Extract the (x, y) coordinate from the center of the cell holding the provided text.  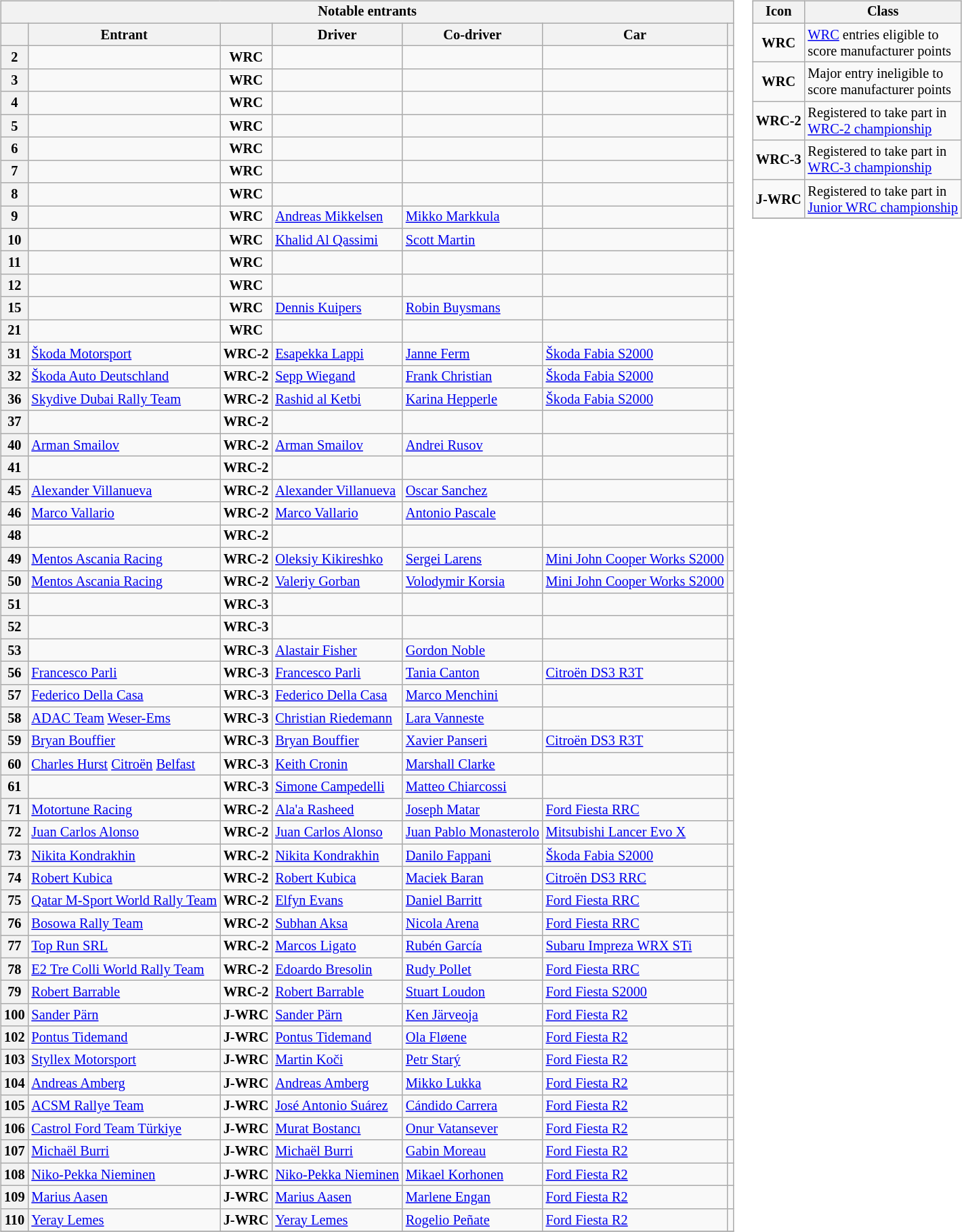
Icon (778, 12)
Frank Christian (473, 377)
Oscar Sanchez (473, 490)
105 (14, 1106)
Andrei Rusov (473, 445)
Gordon Noble (473, 650)
José Antonio Suárez (337, 1106)
31 (14, 354)
Rashid al Ketbi (337, 400)
109 (14, 1197)
15 (14, 308)
Rogelio Peñate (473, 1220)
Major entry ineligible toscore manufacturer points (882, 82)
Skydive Dubai Rally Team (123, 400)
ADAC Team Weser-Ems (123, 719)
Oleksiy Kikireshko (337, 559)
Ola Fløene (473, 1038)
Subhan Aksa (337, 924)
Valeriy Gorban (337, 582)
Top Run SRL (123, 947)
Škoda Motorsport (123, 354)
Class (882, 12)
108 (14, 1174)
Christian Riedemann (337, 719)
Sergei Larens (473, 559)
60 (14, 764)
45 (14, 490)
51 (14, 605)
10 (14, 240)
Styllex Motorsport (123, 1061)
Mikael Korhonen (473, 1174)
49 (14, 559)
Marco Menchini (473, 696)
Andreas Mikkelsen (337, 217)
58 (14, 719)
Edoardo Bresolin (337, 969)
Scott Martin (473, 240)
Petr Starý (473, 1061)
Mitsubishi Lancer Evo X (635, 832)
9 (14, 217)
Joseph Matar (473, 810)
56 (14, 673)
Stuart Loudon (473, 992)
78 (14, 969)
46 (14, 513)
Entrant (123, 35)
Murat Bostancı (337, 1129)
Rubén García (473, 947)
104 (14, 1083)
5 (14, 126)
Mikko Lukka (473, 1083)
Ala'a Rasheed (337, 810)
36 (14, 400)
Citroën DS3 RRC (635, 878)
E2 Tre Colli World Rally Team (123, 969)
Khalid Al Qassimi (337, 240)
103 (14, 1061)
Karina Hepperle (473, 400)
Co-driver (473, 35)
Simone Campedelli (337, 787)
Marcos Ligato (337, 947)
Elfyn Evans (337, 901)
Ken Järveoja (473, 1015)
75 (14, 901)
74 (14, 878)
Esapekka Lappi (337, 354)
Tania Canton (473, 673)
37 (14, 422)
48 (14, 536)
Charles Hurst Citroën Belfast (123, 764)
Notable entrants (367, 12)
102 (14, 1038)
Antonio Pascale (473, 513)
107 (14, 1151)
Volodymir Korsia (473, 582)
Dennis Kuipers (337, 308)
Onur Vatansever (473, 1129)
WRC entries eligible toscore manufacturer points (882, 43)
21 (14, 331)
Registered to take part inWRC-2 championship (882, 121)
Bosowa Rally Team (123, 924)
77 (14, 947)
Martin Koči (337, 1061)
71 (14, 810)
Matteo Chiarcossi (473, 787)
Maciek Baran (473, 878)
Castrol Ford Team Türkiye (123, 1129)
Car (635, 35)
79 (14, 992)
Driver (337, 35)
50 (14, 582)
11 (14, 263)
Mikko Markkula (473, 217)
Ford Fiesta S2000 (635, 992)
Škoda Auto Deutschland (123, 377)
106 (14, 1129)
Xavier Panseri (473, 742)
Rudy Pollet (473, 969)
Subaru Impreza WRX STi (635, 947)
61 (14, 787)
Qatar M-Sport World Rally Team (123, 901)
Juan Pablo Monasterolo (473, 832)
Motortune Racing (123, 810)
ACSM Rallye Team (123, 1106)
32 (14, 377)
Robin Buysmans (473, 308)
Nicola Arena (473, 924)
Registered to take part inWRC-3 championship (882, 160)
Marshall Clarke (473, 764)
53 (14, 650)
Janne Ferm (473, 354)
52 (14, 627)
73 (14, 855)
Lara Vanneste (473, 719)
7 (14, 171)
4 (14, 103)
Marlene Engan (473, 1197)
Sepp Wiegand (337, 377)
72 (14, 832)
Danilo Fappani (473, 855)
110 (14, 1220)
12 (14, 286)
Cándido Carrera (473, 1106)
40 (14, 445)
2 (14, 58)
76 (14, 924)
3 (14, 81)
8 (14, 194)
Alastair Fisher (337, 650)
100 (14, 1015)
59 (14, 742)
41 (14, 468)
57 (14, 696)
Registered to take part inJunior WRC championship (882, 199)
Daniel Barritt (473, 901)
Gabin Moreau (473, 1151)
Keith Cronin (337, 764)
6 (14, 149)
